Detect which cell encompasses the target text, then output its [X, Y] center coordinate. 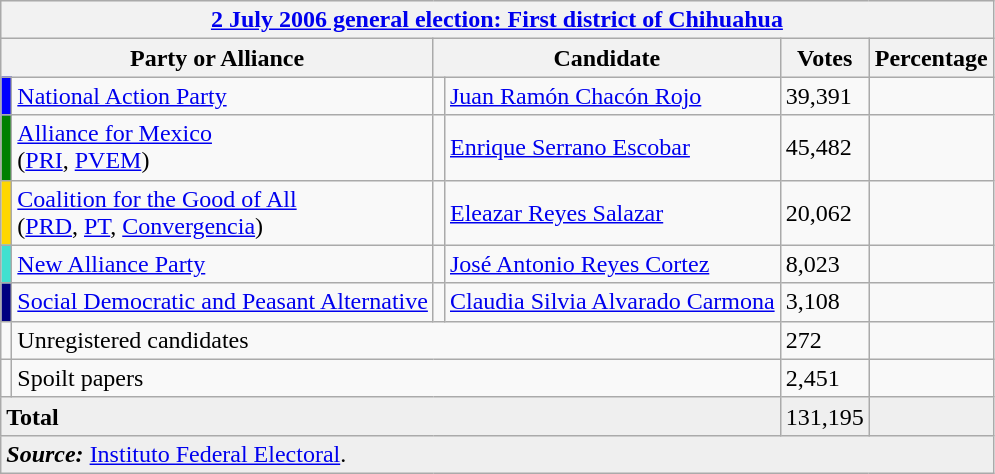
Enrique Serrano Escobar [612, 148]
20,062 [824, 212]
Alliance for Mexico(PRI, PVEM) [223, 148]
Candidate [606, 58]
Coalition for the Good of All(PRD, PT, Convergencia) [223, 212]
39,391 [824, 96]
José Antonio Reyes Cortez [612, 264]
Votes [824, 58]
45,482 [824, 148]
Juan Ramón Chacón Rojo [612, 96]
8,023 [824, 264]
Total [390, 416]
Social Democratic and Peasant Alternative [223, 302]
National Action Party [223, 96]
3,108 [824, 302]
Claudia Silvia Alvarado Carmona [612, 302]
New Alliance Party [223, 264]
Percentage [931, 58]
131,195 [824, 416]
2 July 2006 general election: First district of Chihuahua [497, 20]
Party or Alliance [218, 58]
Spoilt papers [396, 378]
272 [824, 340]
2,451 [824, 378]
Eleazar Reyes Salazar [612, 212]
Unregistered candidates [396, 340]
Source: Instituto Federal Electoral. [497, 454]
